Return [X, Y] of the center of cell containing provided text 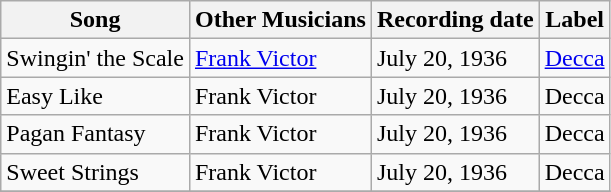
Pagan Fantasy [96, 134]
Swingin' the Scale [96, 58]
Other Musicians [280, 20]
Recording date [455, 20]
Label [574, 20]
Easy Like [96, 96]
Song [96, 20]
Sweet Strings [96, 172]
